Determine the (X, Y) coordinate at the center of the cell enclosing the given text.  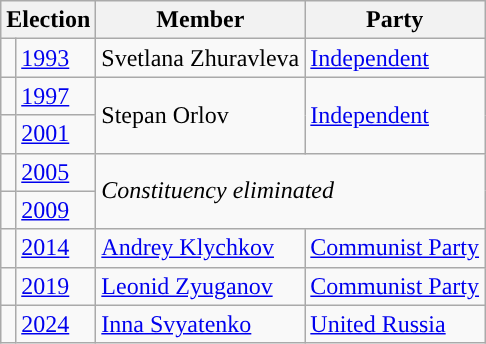
1997 (56, 96)
2009 (56, 210)
Election (48, 20)
2014 (56, 248)
Leonid Zyuganov (200, 286)
2019 (56, 286)
2024 (56, 324)
2005 (56, 172)
United Russia (395, 324)
Constituency eliminated (290, 191)
2001 (56, 134)
Inna Svyatenko (200, 324)
Svetlana Zhuravleva (200, 58)
Andrey Klychkov (200, 248)
1993 (56, 58)
Member (200, 20)
Stepan Orlov (200, 115)
Party (395, 20)
